Search for the cell housing the specified text and yield its [x, y] center coordinate. 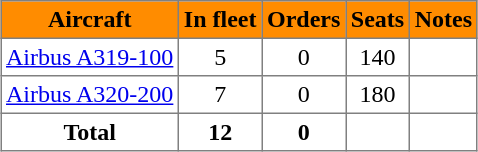
140 [378, 57]
Airbus A320-200 [90, 95]
7 [220, 95]
Airbus A319-100 [90, 57]
In fleet [220, 20]
Aircraft [90, 20]
Seats [378, 20]
5 [220, 57]
180 [378, 95]
Notes [443, 20]
Total [90, 132]
Orders [304, 20]
12 [220, 132]
